Output the (X, Y) coordinate of the center of the cell containing the given text.  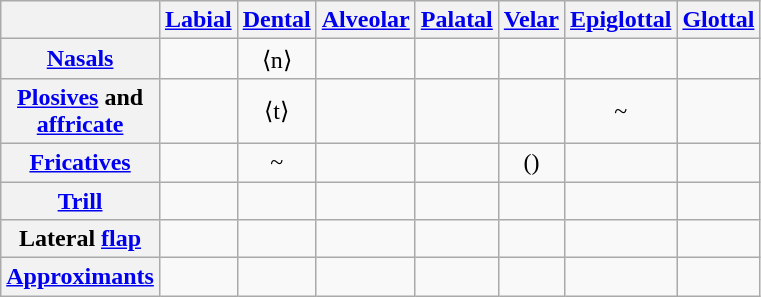
Labial (198, 20)
Palatal (456, 20)
Alveolar (366, 20)
Plosives andaffricate (80, 110)
Nasals (80, 59)
Lateral flap (80, 239)
⟨t⟩ (276, 110)
Epiglottal (620, 20)
Glottal (718, 20)
⟨n⟩ (276, 59)
Approximants (80, 277)
Trill (80, 201)
() (531, 162)
Velar (531, 20)
Dental (276, 20)
Fricatives (80, 162)
